Locate the cell with the specified text and output its (x, y) center coordinate. 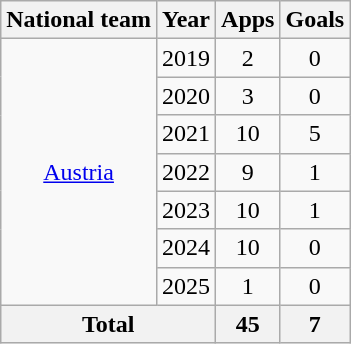
National team (79, 20)
2020 (186, 96)
9 (248, 172)
Apps (248, 20)
7 (315, 324)
2025 (186, 286)
2 (248, 58)
3 (248, 96)
2021 (186, 134)
Total (108, 324)
45 (248, 324)
2019 (186, 58)
5 (315, 134)
2022 (186, 172)
Goals (315, 20)
Year (186, 20)
2023 (186, 210)
2024 (186, 248)
Austria (79, 172)
